Output the [x, y] coordinate of the center of the cell containing the given text.  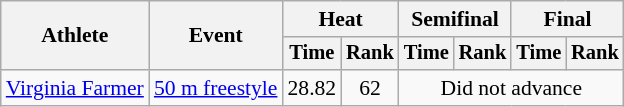
50 m freestyle [216, 88]
Event [216, 36]
62 [370, 88]
Final [567, 19]
Heat [340, 19]
Semifinal [455, 19]
Athlete [75, 36]
Did not advance [512, 88]
Virginia Farmer [75, 88]
28.82 [312, 88]
